Identify which cell holds the provided text, then report its [X, Y] central coordinate. 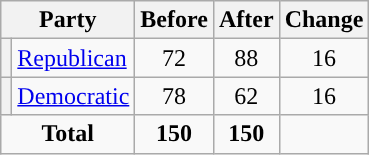
72 [174, 58]
Republican [74, 58]
Total [68, 134]
Change [324, 20]
Democratic [74, 96]
62 [246, 96]
Party [68, 20]
78 [174, 96]
88 [246, 58]
After [246, 20]
Before [174, 20]
